Return the (x, y) coordinate for the center point of the cell that contains the specified text.  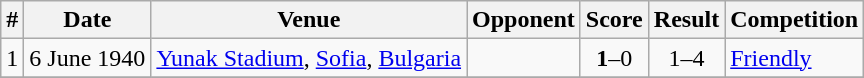
Competition (794, 20)
Score (614, 20)
Opponent (524, 20)
1–4 (686, 58)
1–0 (614, 58)
6 June 1940 (88, 58)
Venue (309, 20)
Date (88, 20)
Yunak Stadium, Sofia, Bulgaria (309, 58)
Friendly (794, 58)
1 (12, 58)
# (12, 20)
Result (686, 20)
